From the cell containing the given text, extract its center point as [X, Y] coordinate. 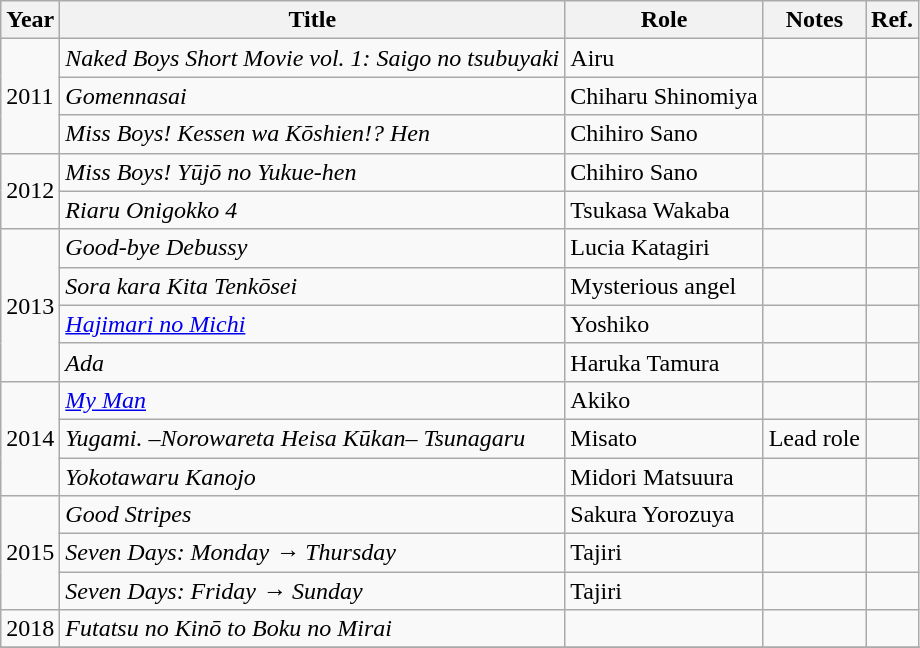
Airu [664, 58]
Gomennasai [312, 96]
Mysterious angel [664, 286]
Seven Days: Monday → Thursday [312, 553]
Futatsu no Kinō to Boku no Mirai [312, 629]
2013 [30, 305]
Ref. [892, 20]
2015 [30, 553]
Role [664, 20]
Tsukasa Wakaba [664, 210]
Haruka Tamura [664, 362]
2011 [30, 96]
Notes [814, 20]
Riaru Onigokko 4 [312, 210]
Misato [664, 438]
Lucia Katagiri [664, 248]
My Man [312, 400]
Seven Days: Friday → Sunday [312, 591]
Yugami. –Norowareta Heisa Kūkan– Tsunagaru [312, 438]
Good Stripes [312, 515]
Miss Boys! Yūjō no Yukue-hen [312, 172]
2014 [30, 438]
Naked Boys Short Movie vol. 1: Saigo no tsubuyaki [312, 58]
Sakura Yorozuya [664, 515]
Akiko [664, 400]
Lead role [814, 438]
Ada [312, 362]
Yokotawaru Kanojo [312, 477]
Title [312, 20]
Good-bye Debussy [312, 248]
Yoshiko [664, 324]
2012 [30, 191]
Miss Boys! Kessen wa Kōshien!? Hen [312, 134]
Sora kara Kita Tenkōsei [312, 286]
Hajimari no Michi [312, 324]
2018 [30, 629]
Chiharu Shinomiya [664, 96]
Year [30, 20]
Midori Matsuura [664, 477]
